Detect which cell encompasses the target text, then output its (x, y) center coordinate. 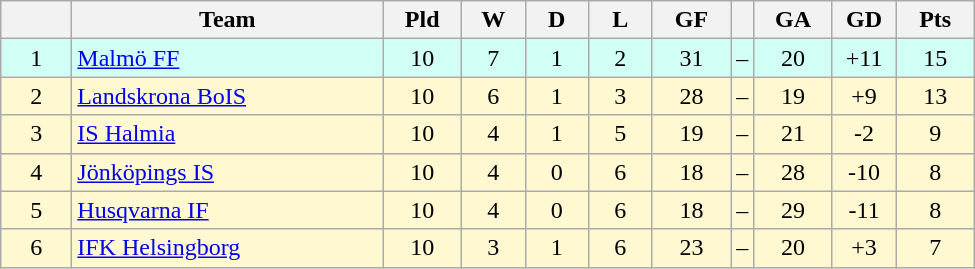
+11 (864, 58)
GA (794, 20)
15 (936, 58)
W (493, 20)
-2 (864, 134)
23 (692, 248)
29 (794, 210)
13 (936, 96)
Pts (936, 20)
GD (864, 20)
21 (794, 134)
Pld (422, 20)
GF (692, 20)
-11 (864, 210)
Landskrona BoIS (228, 96)
Team (228, 20)
L (621, 20)
-10 (864, 172)
Jönköpings IS (228, 172)
IS Halmia (228, 134)
9 (936, 134)
+9 (864, 96)
D (557, 20)
IFK Helsingborg (228, 248)
31 (692, 58)
+3 (864, 248)
Malmö FF (228, 58)
Husqvarna IF (228, 210)
